Search for the cell housing the specified text and yield its [x, y] center coordinate. 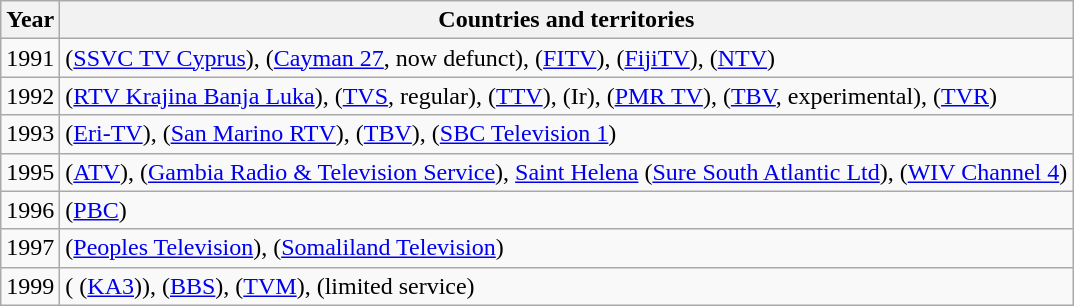
1996 [30, 210]
(RTV Krajina Banja Luka), (TVS, regular), (TTV), (Ir), (PMR TV), (TBV, experimental), (TVR) [566, 96]
1997 [30, 248]
1992 [30, 96]
1991 [30, 58]
Year [30, 20]
1999 [30, 286]
(ATV), (Gambia Radio & Television Service), Saint Helena (Sure South Atlantic Ltd), (WIV Channel 4) [566, 172]
(PBC) [566, 210]
1995 [30, 172]
( (KA3)), (BBS), (TVM), (limited service) [566, 286]
1993 [30, 134]
(SSVC TV Cyprus), (Cayman 27, now defunct), (FITV), (FijiTV), (NTV) [566, 58]
(Peoples Television), (Somaliland Television) [566, 248]
(Eri-TV), (San Marino RTV), (TBV), (SBC Television 1) [566, 134]
Countries and territories [566, 20]
